Identify which cell holds the provided text, then report its (x, y) central coordinate. 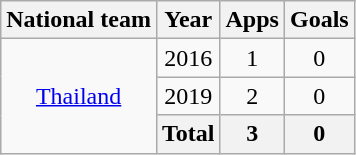
Thailand (79, 96)
2016 (188, 58)
National team (79, 20)
Total (188, 134)
3 (252, 134)
2 (252, 96)
Goals (319, 20)
Year (188, 20)
1 (252, 58)
2019 (188, 96)
Apps (252, 20)
